Scan for the cell matching the given text and deliver its (X, Y) coordinate at center. 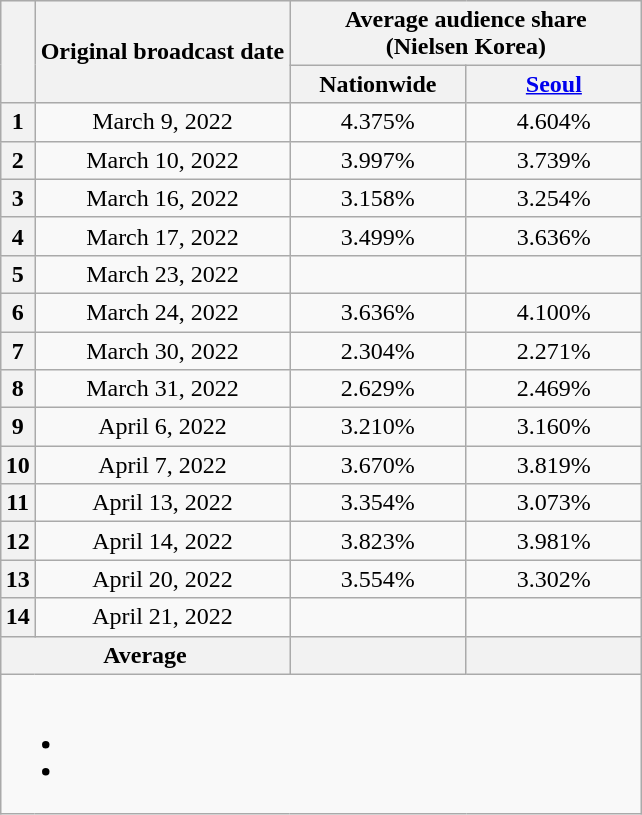
3.073% (554, 503)
14 (18, 617)
9 (18, 427)
5 (18, 274)
March 9, 2022 (162, 122)
Original broadcast date (162, 52)
March 23, 2022 (162, 274)
2.629% (378, 389)
3.997% (378, 160)
1 (18, 122)
8 (18, 389)
7 (18, 351)
4.604% (554, 122)
2.304% (378, 351)
3.823% (378, 541)
3.158% (378, 198)
3.254% (554, 198)
April 7, 2022 (162, 465)
Average (145, 655)
3 (18, 198)
3.670% (378, 465)
3.354% (378, 503)
4.375% (378, 122)
10 (18, 465)
3.739% (554, 160)
3.210% (378, 427)
2 (18, 160)
March 17, 2022 (162, 236)
April 21, 2022 (162, 617)
April 13, 2022 (162, 503)
3.819% (554, 465)
11 (18, 503)
2.271% (554, 351)
12 (18, 541)
March 31, 2022 (162, 389)
3.554% (378, 579)
6 (18, 312)
Nationwide (378, 84)
April 6, 2022 (162, 427)
3.499% (378, 236)
3.302% (554, 579)
March 10, 2022 (162, 160)
13 (18, 579)
Seoul (554, 84)
March 30, 2022 (162, 351)
March 16, 2022 (162, 198)
April 20, 2022 (162, 579)
Average audience share(Nielsen Korea) (466, 32)
3.981% (554, 541)
2.469% (554, 389)
3.160% (554, 427)
March 24, 2022 (162, 312)
April 14, 2022 (162, 541)
4.100% (554, 312)
4 (18, 236)
